Determine the [X, Y] coordinate at the center of the cell enclosing the given text.  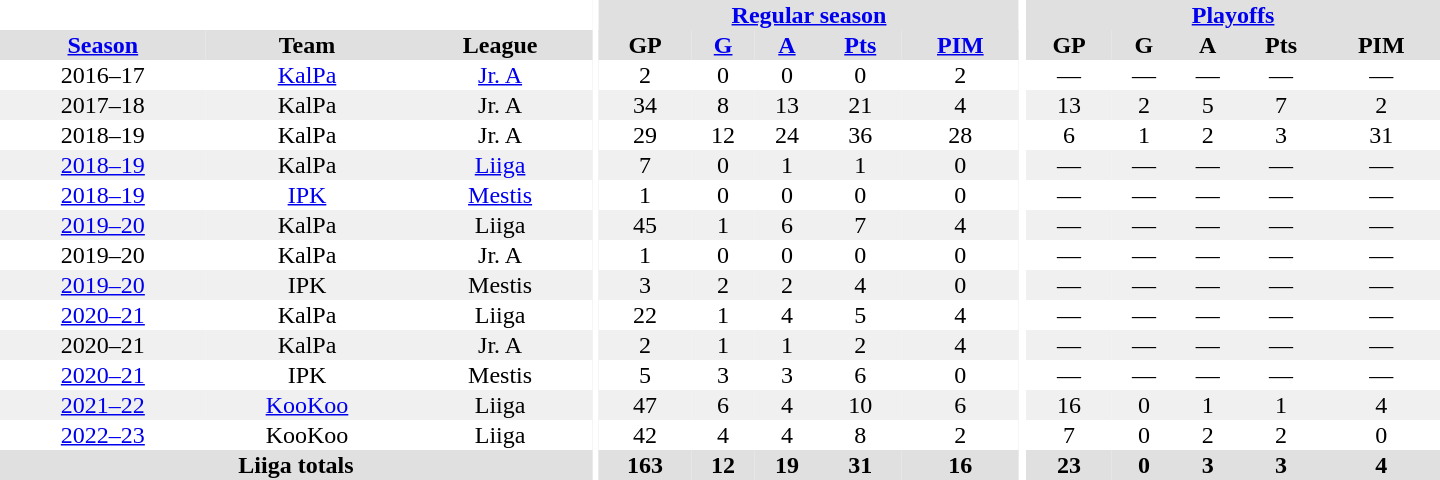
24 [787, 135]
29 [645, 135]
2021–22 [103, 405]
47 [645, 405]
Playoffs [1233, 15]
21 [860, 105]
2017–18 [103, 105]
163 [645, 465]
28 [960, 135]
23 [1069, 465]
22 [645, 315]
2022–23 [103, 435]
19 [787, 465]
36 [860, 135]
45 [645, 225]
League [500, 45]
42 [645, 435]
Season [103, 45]
2016–17 [103, 75]
Regular season [809, 15]
10 [860, 405]
Team [308, 45]
34 [645, 105]
Liiga totals [296, 465]
